Provide the [x, y] coordinate of the cell's center where the given text is located.  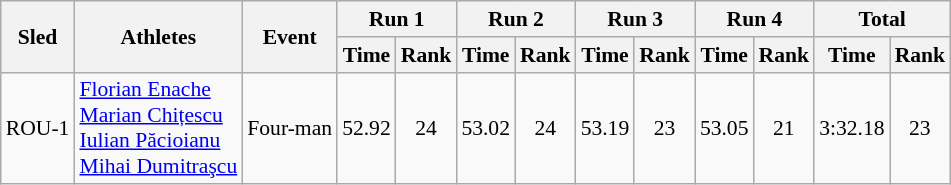
53.05 [724, 128]
53.02 [486, 128]
21 [784, 128]
Total [882, 19]
Run 2 [516, 19]
53.19 [606, 128]
Run 1 [396, 19]
Run 3 [636, 19]
Four-man [290, 128]
52.92 [366, 128]
Sled [38, 36]
Event [290, 36]
Florian EnacheMarian ChițescuIulian PăcioianuMihai Dumitraşcu [158, 128]
Athletes [158, 36]
ROU-1 [38, 128]
Run 4 [754, 19]
3:32.18 [852, 128]
